Pinpoint the cell where the given text exists, returning its (x, y) midpoint coordinate. 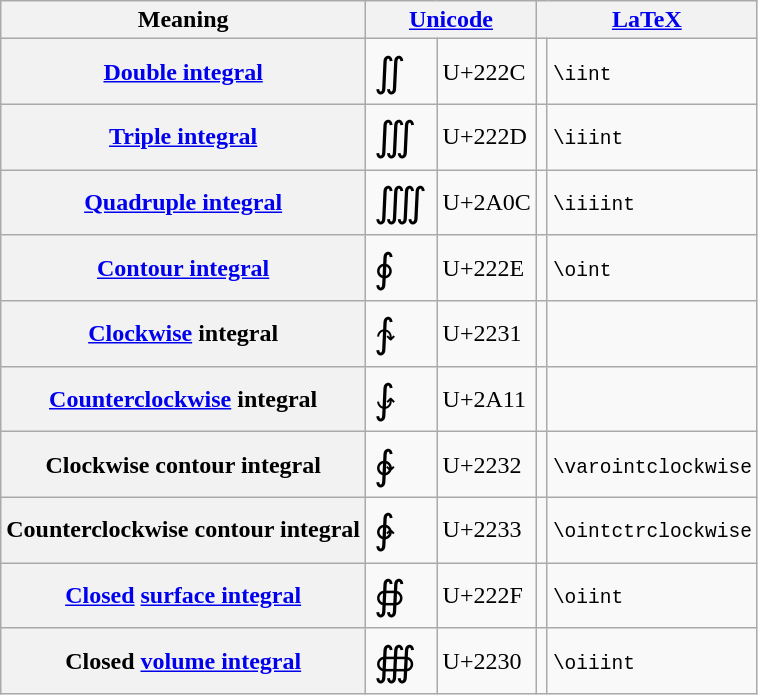
Closed volume integral (184, 660)
⨌ (402, 202)
∰ (402, 660)
U+2A0C (486, 202)
U+2233 (486, 530)
U+222E (486, 268)
\iint (652, 72)
Clockwise contour integral (184, 464)
Triple integral (184, 136)
⨑ (402, 398)
U+2232 (486, 464)
Quadruple integral (184, 202)
∲ (402, 464)
\oiiint (652, 660)
\oiint (652, 596)
\oint (652, 268)
Meaning (184, 20)
∯ (402, 596)
∮ (402, 268)
\iiiint (652, 202)
Clockwise integral (184, 334)
Unicode (452, 20)
\iiint (652, 136)
Counterclockwise integral (184, 398)
Contour integral (184, 268)
∳ (402, 530)
∭ (402, 136)
∱ (402, 334)
U+222C (486, 72)
Closed surface integral (184, 596)
Counterclockwise contour integral (184, 530)
U+2231 (486, 334)
U+222F (486, 596)
U+2230 (486, 660)
∬ (402, 72)
U+222D (486, 136)
\varointclockwise (652, 464)
LaTeX (646, 20)
Double integral (184, 72)
\ointctrclockwise (652, 530)
U+2A11 (486, 398)
